Pinpoint the cell where the given text exists, returning its [x, y] midpoint coordinate. 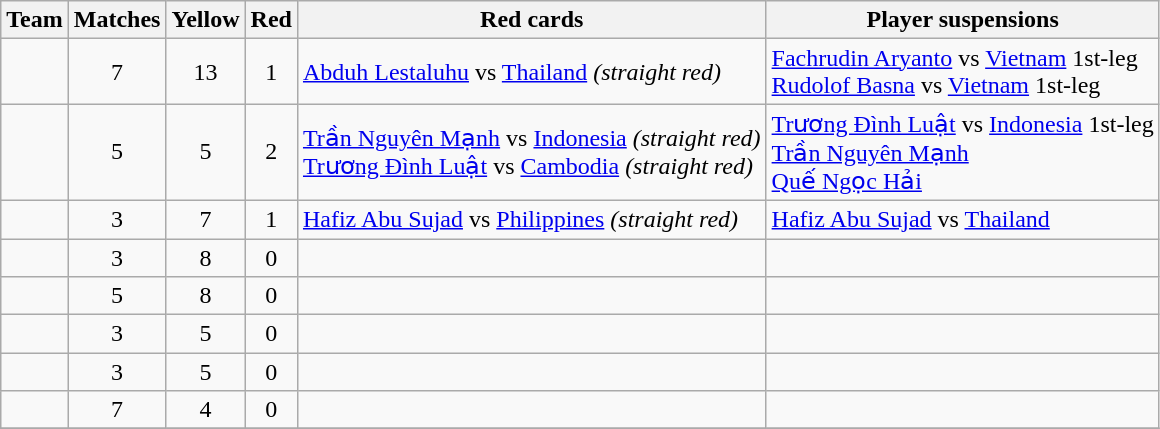
Red cards [532, 20]
Fachrudin Aryanto vs Vietnam 1st-legRudolof Basna vs Vietnam 1st-leg [962, 72]
4 [206, 410]
Player suspensions [962, 20]
Hafiz Abu Sujad vs Thailand [962, 219]
Trần Nguyên Mạnh vs Indonesia (straight red) Trương Đình Luật vs Cambodia (straight red) [532, 152]
Team [35, 20]
2 [271, 152]
Yellow [206, 20]
Hafiz Abu Sujad vs Philippines (straight red) [532, 219]
Red [271, 20]
Matches [117, 20]
Abduh Lestaluhu vs Thailand (straight red) [532, 72]
13 [206, 72]
Trương Đình Luật vs Indonesia 1st-legTrần Nguyên MạnhQuế Ngọc Hải [962, 152]
